Extract the [X, Y] coordinate from the center of the cell holding the provided text.  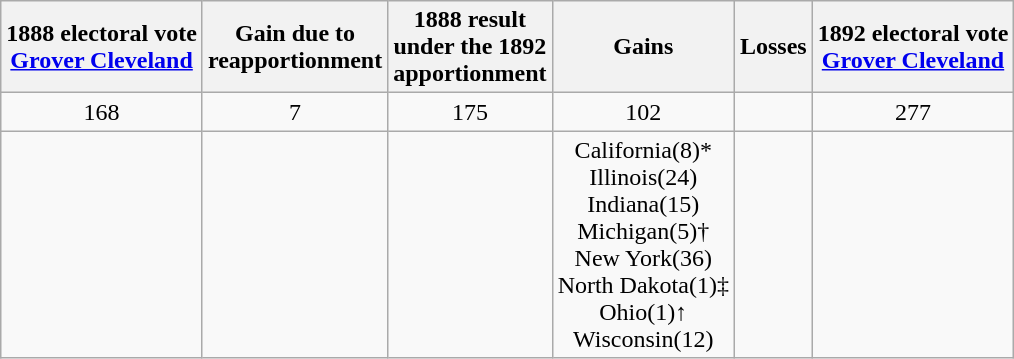
168 [102, 112]
7 [294, 112]
102 [643, 112]
1888 electoral voteGrover Cleveland [102, 47]
California(8)*Illinois(24)Indiana(15)Michigan(5)†New York(36)North Dakota(1)‡Ohio(1)↑Wisconsin(12) [643, 244]
1888 resultunder the 1892apportionment [470, 47]
277 [913, 112]
175 [470, 112]
Gains [643, 47]
1892 electoral voteGrover Cleveland [913, 47]
Gain due toreapportionment [294, 47]
Losses [773, 47]
